From the cell containing the given text, extract its center point as [x, y] coordinate. 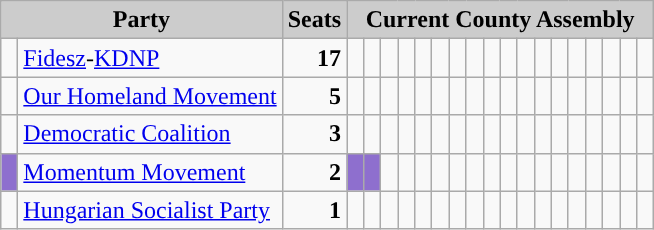
1 [314, 210]
Party [142, 20]
2 [314, 172]
Seats [314, 20]
5 [314, 96]
Our Homeland Movement [150, 96]
17 [314, 58]
Fidesz-KDNP [150, 58]
Democratic Coalition [150, 134]
Momentum Movement [150, 172]
3 [314, 134]
Current County Assembly [500, 20]
Hungarian Socialist Party [150, 210]
